Pinpoint the cell where the given text exists, returning its [x, y] midpoint coordinate. 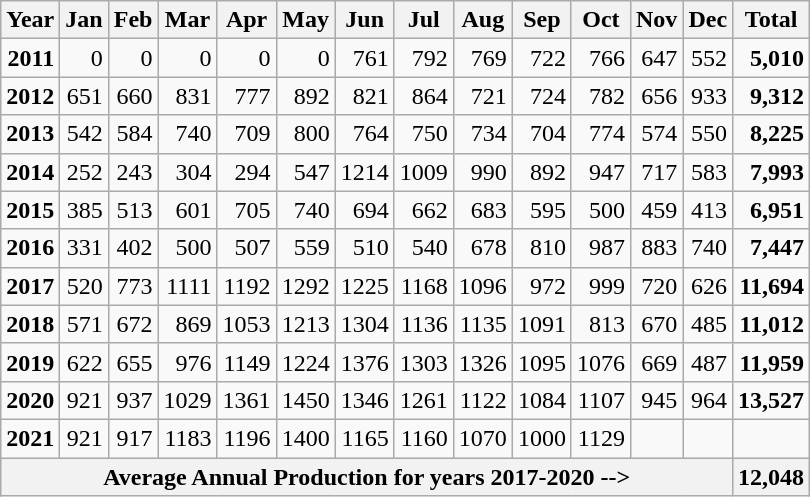
750 [424, 134]
821 [364, 96]
2015 [30, 210]
2020 [30, 400]
11,694 [772, 286]
Dec [708, 20]
1346 [364, 400]
Jun [364, 20]
1129 [600, 438]
1084 [542, 400]
1183 [188, 438]
542 [84, 134]
1376 [364, 362]
1053 [246, 324]
761 [364, 58]
1122 [482, 400]
1095 [542, 362]
724 [542, 96]
520 [84, 286]
Jul [424, 20]
2019 [30, 362]
583 [708, 172]
987 [600, 248]
976 [188, 362]
1136 [424, 324]
9,312 [772, 96]
1165 [364, 438]
1168 [424, 286]
571 [84, 324]
720 [656, 286]
704 [542, 134]
917 [133, 438]
11,959 [772, 362]
672 [133, 324]
2017 [30, 286]
243 [133, 172]
864 [424, 96]
507 [246, 248]
7,447 [772, 248]
385 [84, 210]
1400 [306, 438]
972 [542, 286]
2011 [30, 58]
869 [188, 324]
777 [246, 96]
459 [656, 210]
792 [424, 58]
Oct [600, 20]
Total [772, 20]
2013 [30, 134]
13,527 [772, 400]
Jan [84, 20]
694 [364, 210]
252 [84, 172]
990 [482, 172]
810 [542, 248]
510 [364, 248]
1450 [306, 400]
Mar [188, 20]
660 [133, 96]
595 [542, 210]
722 [542, 58]
1361 [246, 400]
813 [600, 324]
883 [656, 248]
Sep [542, 20]
413 [708, 210]
1213 [306, 324]
717 [656, 172]
11,012 [772, 324]
294 [246, 172]
1070 [482, 438]
769 [482, 58]
485 [708, 324]
764 [364, 134]
1000 [542, 438]
1192 [246, 286]
655 [133, 362]
1111 [188, 286]
947 [600, 172]
5,010 [772, 58]
2018 [30, 324]
1261 [424, 400]
1304 [364, 324]
647 [656, 58]
Year [30, 20]
662 [424, 210]
513 [133, 210]
1029 [188, 400]
304 [188, 172]
540 [424, 248]
766 [600, 58]
1096 [482, 286]
734 [482, 134]
656 [656, 96]
1107 [600, 400]
670 [656, 324]
933 [708, 96]
683 [482, 210]
721 [482, 96]
1326 [482, 362]
678 [482, 248]
1009 [424, 172]
937 [133, 400]
584 [133, 134]
402 [133, 248]
7,993 [772, 172]
1149 [246, 362]
12,048 [772, 477]
999 [600, 286]
2021 [30, 438]
2012 [30, 96]
626 [708, 286]
Aug [482, 20]
1076 [600, 362]
574 [656, 134]
669 [656, 362]
1160 [424, 438]
May [306, 20]
774 [600, 134]
552 [708, 58]
651 [84, 96]
782 [600, 96]
709 [246, 134]
601 [188, 210]
6,951 [772, 210]
1196 [246, 438]
800 [306, 134]
1292 [306, 286]
964 [708, 400]
1214 [364, 172]
831 [188, 96]
487 [708, 362]
1224 [306, 362]
Feb [133, 20]
773 [133, 286]
Apr [246, 20]
331 [84, 248]
622 [84, 362]
547 [306, 172]
945 [656, 400]
705 [246, 210]
8,225 [772, 134]
559 [306, 248]
Nov [656, 20]
1135 [482, 324]
Average Annual Production for years 2017-2020 --> [367, 477]
2014 [30, 172]
2016 [30, 248]
1091 [542, 324]
1303 [424, 362]
550 [708, 134]
1225 [364, 286]
